Return the (X, Y) coordinate for the center point of the cell that contains the specified text.  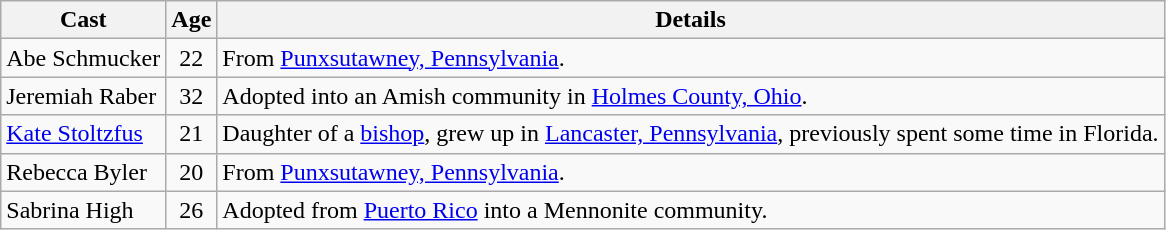
Daughter of a bishop, grew up in Lancaster, Pennsylvania, previously spent some time in Florida. (690, 134)
21 (192, 134)
Jeremiah Raber (84, 96)
22 (192, 58)
Abe Schmucker (84, 58)
Adopted into an Amish community in Holmes County, Ohio. (690, 96)
Age (192, 20)
Kate Stoltzfus (84, 134)
Adopted from Puerto Rico into a Mennonite community. (690, 210)
Details (690, 20)
20 (192, 172)
32 (192, 96)
Rebecca Byler (84, 172)
26 (192, 210)
Sabrina High (84, 210)
Cast (84, 20)
